Return the [X, Y] coordinate for the center point of the cell that contains the specified text.  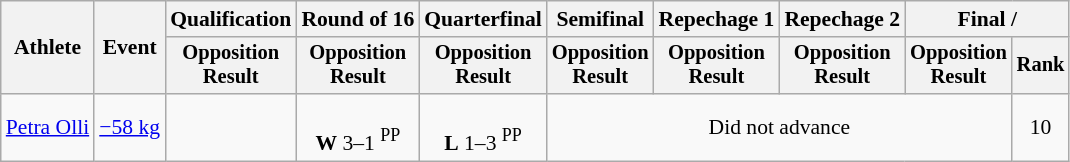
Round of 16 [358, 19]
10 [1041, 128]
Semifinal [600, 19]
−58 kg [130, 128]
Final / [987, 19]
Athlete [48, 48]
W 3–1 PP [358, 128]
Repechage 1 [716, 19]
Repechage 2 [842, 19]
Did not advance [780, 128]
Event [130, 48]
Rank [1041, 66]
Petra Olli [48, 128]
L 1–3 PP [483, 128]
Quarterfinal [483, 19]
Qualification [230, 19]
